Return the (x, y) coordinate for the center point of the cell that contains the specified text.  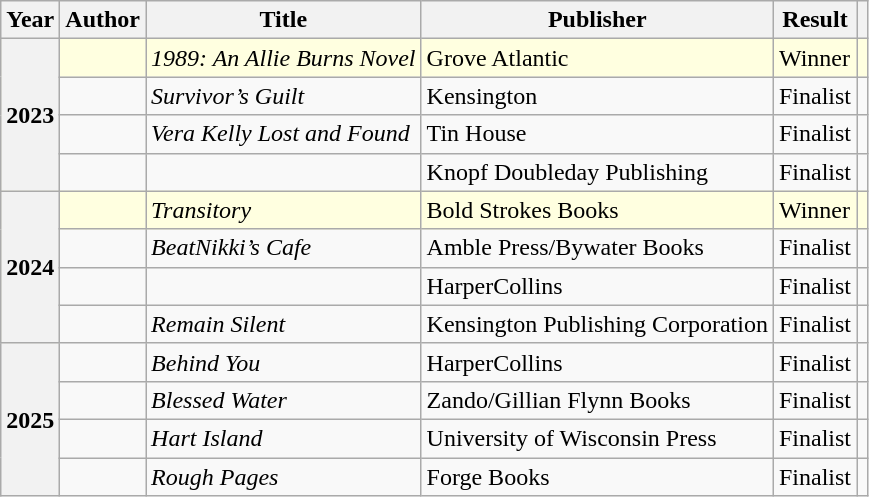
1989: An Allie Burns Novel (284, 58)
Hart Island (284, 438)
Author (103, 20)
BeatNikki’s Cafe (284, 248)
Behind You (284, 362)
Year (30, 20)
Blessed Water (284, 400)
Remain Silent (284, 324)
Tin House (597, 134)
Zando/Gillian Flynn Books (597, 400)
Rough Pages (284, 477)
2025 (30, 419)
Amble Press/Bywater Books (597, 248)
Kensington Publishing Corporation (597, 324)
Bold Strokes Books (597, 210)
2024 (30, 267)
Transitory (284, 210)
Forge Books (597, 477)
Knopf Doubleday Publishing (597, 172)
Kensington (597, 96)
2023 (30, 115)
Grove Atlantic (597, 58)
University of Wisconsin Press (597, 438)
Title (284, 20)
Vera Kelly Lost and Found (284, 134)
Publisher (597, 20)
Survivor’s Guilt (284, 96)
Result (814, 20)
